Output the [x, y] coordinate of the center of the cell containing the given text.  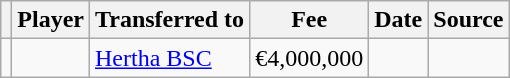
Player [51, 20]
Transferred to [170, 20]
Date [398, 20]
€4,000,000 [310, 58]
Source [468, 20]
Fee [310, 20]
Hertha BSC [170, 58]
